Detect which cell encompasses the target text, then output its [x, y] center coordinate. 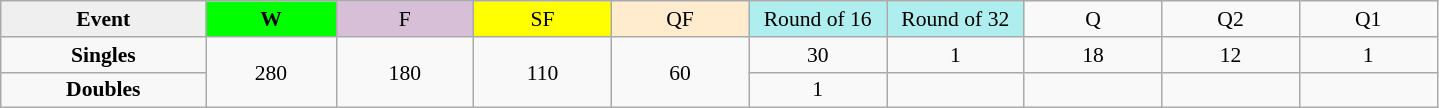
60 [680, 72]
Singles [104, 55]
F [405, 19]
30 [818, 55]
180 [405, 72]
W [271, 19]
SF [543, 19]
18 [1093, 55]
280 [271, 72]
Round of 32 [955, 19]
Q1 [1368, 19]
QF [680, 19]
Q2 [1231, 19]
Doubles [104, 90]
110 [543, 72]
Q [1093, 19]
Event [104, 19]
Round of 16 [818, 19]
12 [1231, 55]
